Return the (x, y) coordinate for the center point of the cell that contains the specified text.  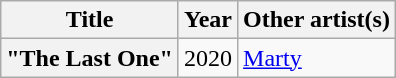
Other artist(s) (317, 20)
"The Last One" (90, 58)
Year (208, 20)
2020 (208, 58)
Marty (317, 58)
Title (90, 20)
